Return the (X, Y) coordinate for the center point of the cell that contains the specified text.  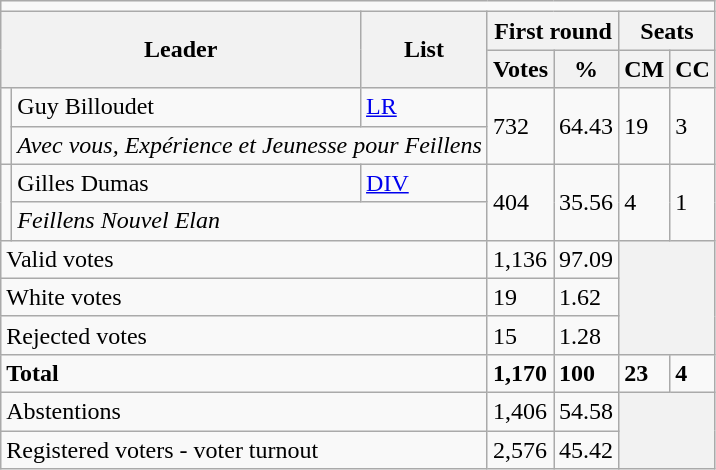
Leader (181, 50)
1 (693, 202)
% (586, 69)
Votes (520, 69)
1,406 (520, 411)
45.42 (586, 449)
First round (552, 31)
2,576 (520, 449)
15 (520, 335)
Total (244, 373)
23 (644, 373)
LR (424, 107)
CM (644, 69)
Abstentions (244, 411)
1.62 (586, 297)
Feillens Nouvel Elan (250, 221)
404 (520, 202)
732 (520, 126)
Rejected votes (244, 335)
Registered voters - voter turnout (244, 449)
DIV (424, 183)
Avec vous, Expérience et Jeunesse pour Feillens (250, 145)
1.28 (586, 335)
White votes (244, 297)
97.09 (586, 259)
54.58 (586, 411)
Guy Billoudet (186, 107)
100 (586, 373)
Seats (668, 31)
3 (693, 126)
Valid votes (244, 259)
64.43 (586, 126)
Gilles Dumas (186, 183)
35.56 (586, 202)
List (424, 50)
1,136 (520, 259)
1,170 (520, 373)
CC (693, 69)
